Return the (x, y) coordinate for the center point of the cell that contains the specified text.  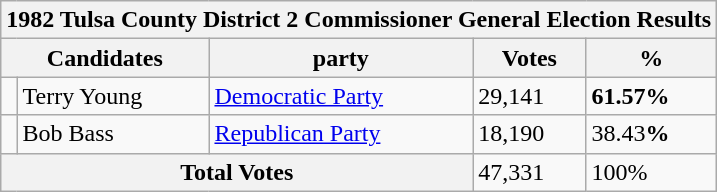
47,331 (530, 172)
Candidates (105, 58)
Votes (530, 58)
Total Votes (237, 172)
Democratic Party (341, 96)
100% (652, 172)
% (652, 58)
Bob Bass (113, 134)
38.43% (652, 134)
Terry Young (113, 96)
61.57% (652, 96)
1982 Tulsa County District 2 Commissioner General Election Results (359, 20)
29,141 (530, 96)
Republican Party (341, 134)
party (341, 58)
18,190 (530, 134)
